Output the (x, y) coordinate of the center of the cell containing the given text.  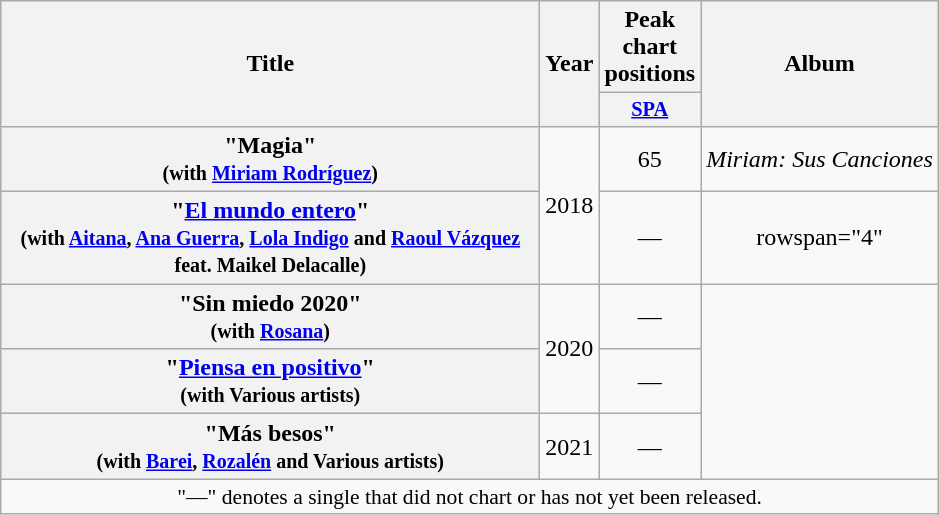
"Más besos"(with Barei, Rozalén and Various artists) (270, 446)
"—" denotes a single that did not chart or has not yet been released. (470, 497)
"Sin miedo 2020"(with Rosana) (270, 316)
rowspan="4" (820, 238)
2018 (570, 204)
"Magia"(with Miriam Rodríguez) (270, 158)
2020 (570, 349)
Peak chart positions (650, 47)
65 (650, 158)
Miriam: Sus Canciones (820, 158)
Album (820, 64)
Year (570, 64)
2021 (570, 446)
SPA (650, 110)
"El mundo entero"(with Aitana, Ana Guerra, Lola Indigo and Raoul Vázquez feat. Maikel Delacalle) (270, 238)
"Piensa en positivo"(with Various artists) (270, 382)
Title (270, 64)
